Capture the cell that displays the provided text and extract its [X, Y] central coordinate. 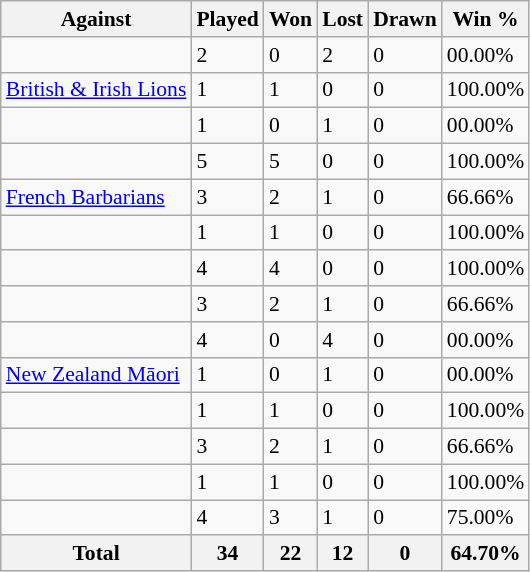
22 [290, 554]
Won [290, 19]
French Barbarians [96, 197]
12 [342, 554]
64.70% [486, 554]
Total [96, 554]
34 [227, 554]
British & Irish Lions [96, 90]
Lost [342, 19]
75.00% [486, 518]
Played [227, 19]
Drawn [405, 19]
Win % [486, 19]
Against [96, 19]
New Zealand Māori [96, 375]
